Locate the cell with the specified text and output its (X, Y) center coordinate. 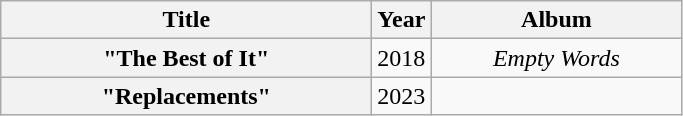
2023 (402, 96)
"Replacements" (186, 96)
Empty Words (556, 58)
2018 (402, 58)
"The Best of It" (186, 58)
Year (402, 20)
Title (186, 20)
Album (556, 20)
